From the cell containing the given text, extract its center point as [X, Y] coordinate. 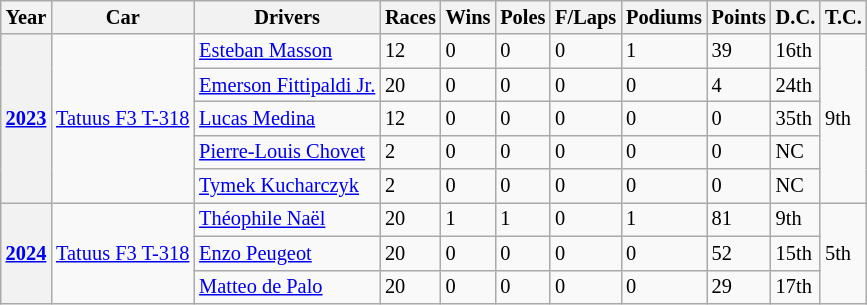
Théophile Naël [287, 219]
15th [796, 253]
Year [26, 17]
29 [739, 287]
2023 [26, 118]
T.C. [844, 17]
Wins [468, 17]
35th [796, 118]
Enzo Peugeot [287, 253]
F/Laps [586, 17]
Points [739, 17]
52 [739, 253]
Lucas Medina [287, 118]
D.C. [796, 17]
Podiums [664, 17]
4 [739, 85]
Pierre-Louis Chovet [287, 152]
81 [739, 219]
2024 [26, 252]
17th [796, 287]
Drivers [287, 17]
Matteo de Palo [287, 287]
39 [739, 51]
16th [796, 51]
Esteban Masson [287, 51]
Races [410, 17]
Tymek Kucharczyk [287, 186]
Car [122, 17]
5th [844, 252]
24th [796, 85]
Emerson Fittipaldi Jr. [287, 85]
Poles [522, 17]
